Return (X, Y) of the center of cell containing provided text 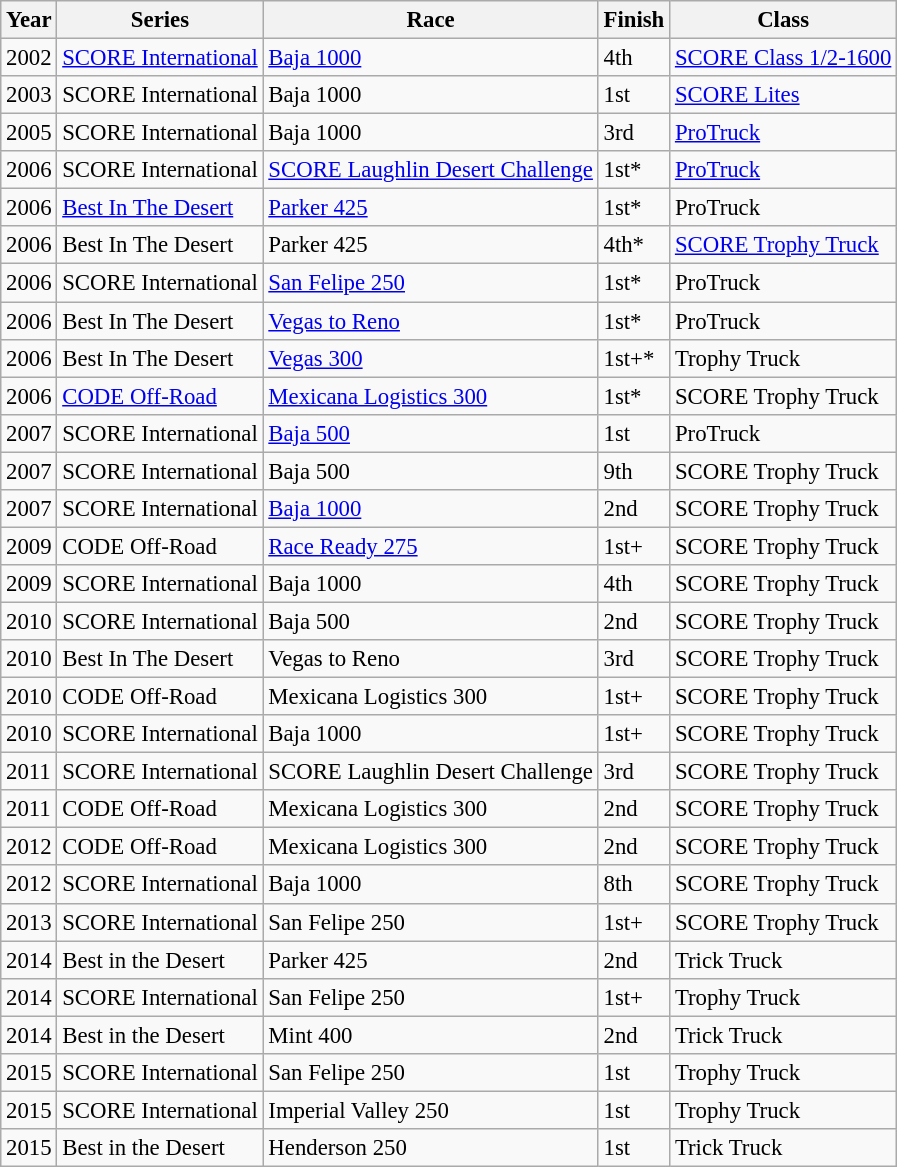
SCORE Lites (784, 95)
8th (634, 885)
4th* (634, 245)
2005 (29, 133)
2002 (29, 58)
Finish (634, 20)
Imperial Valley 250 (430, 1110)
2013 (29, 922)
Class (784, 20)
Vegas 300 (430, 358)
Mint 400 (430, 1035)
Henderson 250 (430, 1148)
1st+* (634, 358)
2003 (29, 95)
SCORE Class 1/2-1600 (784, 58)
Race Ready 275 (430, 546)
Race (430, 20)
Series (160, 20)
9th (634, 471)
Year (29, 20)
